Determine the (x, y) coordinate at the center of the cell enclosing the given text.  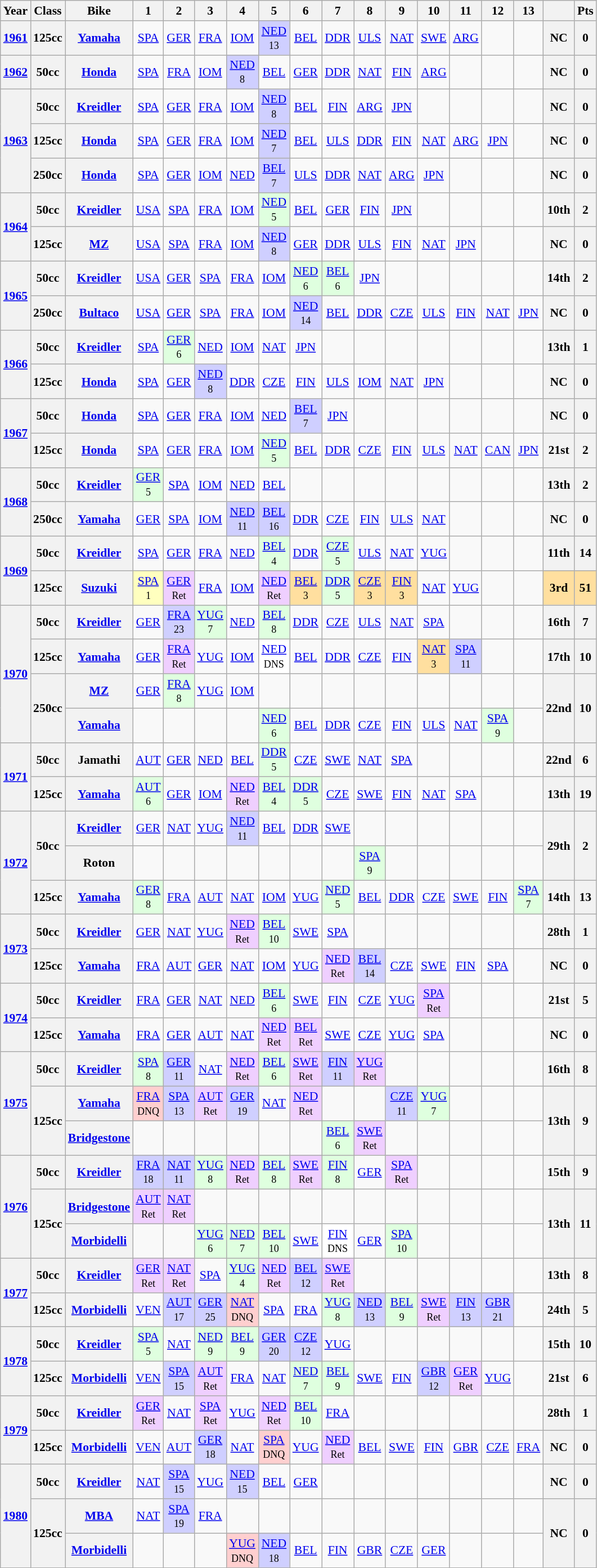
1962 (16, 72)
Suzuki (99, 588)
1977 (16, 1292)
11th (559, 553)
4 (242, 11)
GER18 (210, 1448)
1975 (16, 1103)
3rd (559, 588)
3 (210, 11)
1979 (16, 1430)
NAT3 (433, 657)
FRA18 (148, 1172)
FIN13 (466, 1309)
GBR12 (433, 1379)
1961 (16, 38)
Jamathi (99, 759)
NED9 (210, 1344)
Roton (99, 863)
FINDNS (338, 1241)
SPA7 (528, 898)
FRA23 (179, 622)
1969 (16, 571)
1980 (16, 1516)
NEDDNS (274, 657)
NAT11 (179, 1172)
YUGDNQ (242, 1550)
SPA19 (179, 1516)
FRADNQ (148, 1103)
GER19 (242, 1103)
NED14 (306, 313)
1972 (16, 863)
CZE11 (402, 1103)
51 (585, 588)
BEL16 (274, 520)
Pts (585, 11)
SPA10 (402, 1241)
CZE5 (338, 553)
17th (559, 657)
Bike (99, 11)
1965 (16, 296)
24th (559, 1309)
SPA1 (148, 588)
NED15 (242, 1481)
SPA13 (179, 1103)
CAN (497, 450)
GBR21 (497, 1309)
12 (497, 11)
CZE3 (370, 588)
1978 (16, 1362)
1966 (16, 364)
Year (16, 11)
SPADNQ (274, 1448)
GER25 (210, 1309)
SPA5 (148, 1344)
10th (559, 209)
FIN3 (402, 588)
FIN11 (338, 1070)
1967 (16, 433)
YUG6 (210, 1241)
NED18 (274, 1550)
Bultaco (99, 313)
YUG4 (242, 1276)
CZE12 (306, 1344)
BELRet (306, 1035)
MBA (99, 1516)
FRA8 (179, 691)
SPA11 (466, 657)
GER11 (179, 1070)
NATDNQ (242, 1309)
GER8 (148, 898)
YUGRet (370, 1070)
AUT17 (179, 1309)
BEL14 (370, 966)
1976 (16, 1207)
1974 (16, 1017)
1971 (16, 777)
BEL3 (306, 588)
1963 (16, 141)
1970 (16, 674)
SPA8 (148, 1070)
FIN8 (338, 1172)
FRARet (179, 657)
Class (48, 11)
1964 (16, 227)
BEL12 (306, 1276)
GER6 (179, 348)
AUT6 (148, 794)
GER5 (148, 485)
14 (585, 553)
1973 (16, 949)
1968 (16, 502)
29th (559, 846)
GER20 (274, 1344)
19 (585, 794)
